Determine the (X, Y) coordinate at the center of the cell enclosing the given text.  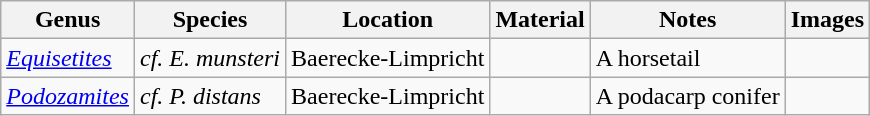
Location (388, 20)
Equisetites (68, 58)
cf. P. distans (210, 96)
Podozamites (68, 96)
cf. E. munsteri (210, 58)
A horsetail (688, 58)
Notes (688, 20)
Species (210, 20)
Material (540, 20)
Images (827, 20)
A podacarp conifer (688, 96)
Genus (68, 20)
